Search for the cell housing the specified text and yield its [x, y] center coordinate. 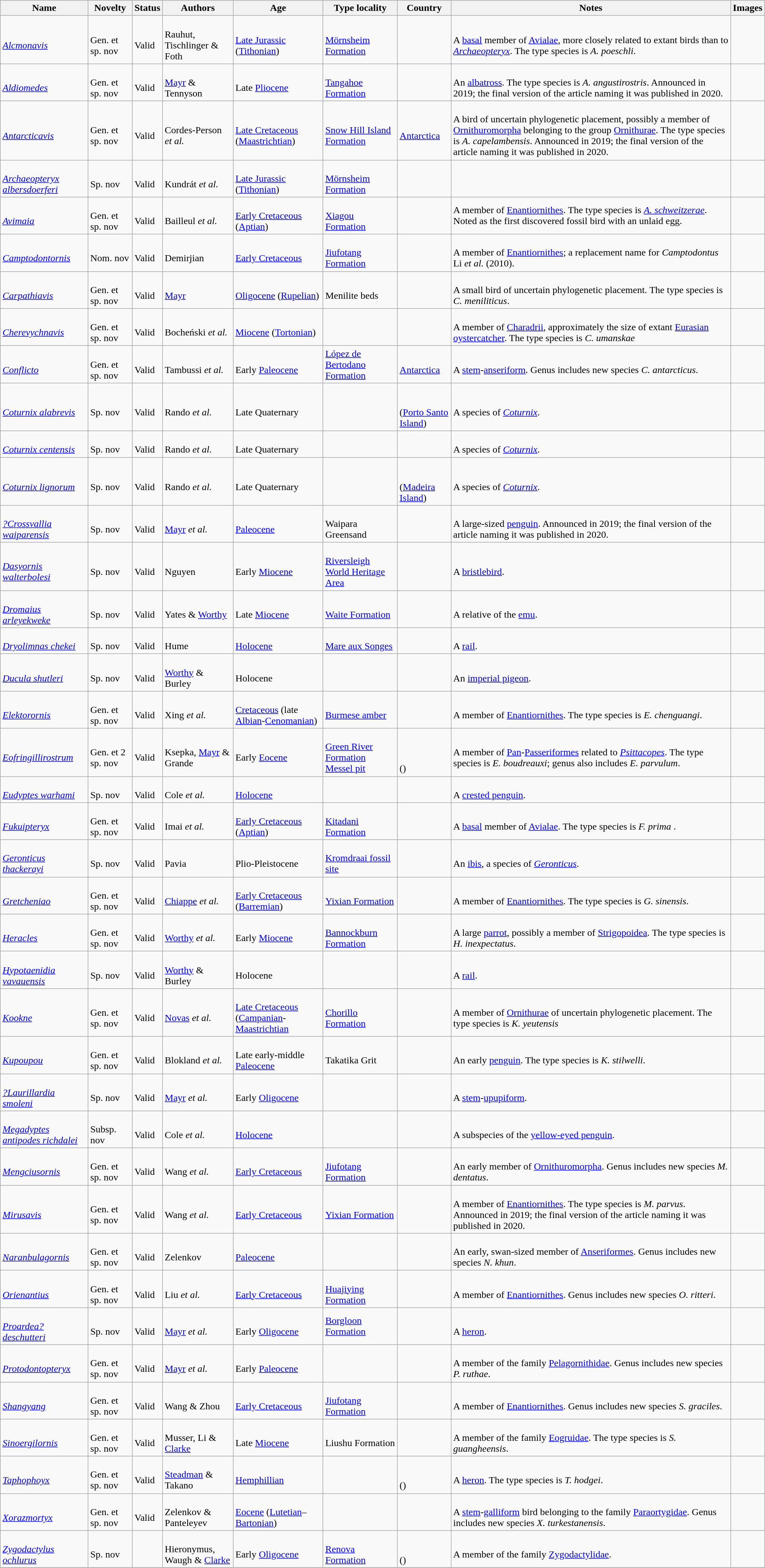
A large-sized penguin. Announced in 2019; the final version of the article naming it was published in 2020. [591, 524]
Eudyptes warhami [44, 790]
A bristlebird. [591, 567]
A member of the family Zygodactylidae. [591, 1549]
Snow Hill Island Formation [360, 130]
Antarcticavis [44, 130]
Age [278, 8]
A member of Enantiornithes. The type species is A. schweitzerae. Noted as the first discovered fossil bird with an unlaid egg. [591, 216]
A relative of the emu. [591, 609]
A member of Pan-Passeriformes related to Psittacopes. The type species is E. boudreauxi; genus also includes E. parvulum. [591, 753]
Protodontopteryx [44, 1363]
Mayr & Tennyson [198, 82]
Hemphillian [278, 1475]
Mengciusornis [44, 1167]
An early penguin. The type species is K. stilwelli. [591, 1055]
Waite Formation [360, 609]
Xing et al. [198, 710]
Cretaceous (late Albian-Cenomanian) [278, 710]
Type locality [360, 8]
Kupoupou [44, 1055]
Late Pliocene [278, 82]
Images [748, 8]
Dasyornis walterbolesi [44, 567]
Ksepka, Mayr & Grande [198, 753]
A stem-upupiform. [591, 1092]
Blokland et al. [198, 1055]
Camptodontornis [44, 253]
Kookne [44, 1012]
A member of Ornithurae of uncertain phylogenetic placement. The type species is K. yeutensis [591, 1012]
Dryolimnas chekei [44, 641]
Avimaia [44, 216]
Conflicto [44, 364]
A stem-galliform bird belonging to the family Paraortygidae. Genus includes new species X. turkestanensis. [591, 1512]
A large parrot, possibly a member of Strigopoidea. The type species is H. inexpectatus. [591, 933]
Name [44, 8]
An albatross. The type species is A. angustirostris. Announced in 2019; the final version of the article naming it was published in 2020. [591, 82]
Burmese amber [360, 710]
Hume [198, 641]
Nom. nov [110, 253]
Proardea? deschutteri [44, 1326]
Kitadani Formation [360, 821]
Bocheński et al. [198, 327]
Takatika Grit [360, 1055]
Aldiomedes [44, 82]
Liu et al. [198, 1289]
Chorillo Formation [360, 1012]
Waipara Greensand [360, 524]
Fukuipteryx [44, 821]
Worthy et al. [198, 933]
Eocene (Lutetian–Bartonian) [278, 1512]
A heron. The type species is T. hodgei. [591, 1475]
Mayr [198, 290]
Plio-Pleistocene [278, 858]
Miocene (Tortonian) [278, 327]
Dromaius arleyekweke [44, 609]
Notes [591, 8]
Rauhut, Tischlinger & Foth [198, 40]
Early Cretaceous (Barremian) [278, 895]
Tambussi et al. [198, 364]
An ibis, a species of Geronticus. [591, 858]
Status [148, 8]
Sinoergilornis [44, 1438]
Borgloon Formation [360, 1326]
Early Eocene [278, 753]
Mare aux Songes [360, 641]
Coturnix centensis [44, 444]
Orienantius [44, 1289]
Xiagou Formation [360, 216]
Kromdraai fossil site [360, 858]
Naranbulagornis [44, 1252]
Demirjian [198, 253]
Renova Formation [360, 1549]
Megadyptes antipodes richdalei [44, 1130]
A member of Charadrii, approximately the size of extant Eurasian oystercatcher. The type species is C. umanskae [591, 327]
Novelty [110, 8]
Heracles [44, 933]
Bailleul et al. [198, 216]
?Crossvallia waiparensis [44, 524]
Eofringillirostrum [44, 753]
Yates & Worthy [198, 609]
A subspecies of the yellow-eyed penguin. [591, 1130]
Zelenkov & Panteleyev [198, 1512]
Tangahoe Formation [360, 82]
Liushu Formation [360, 1438]
A basal member of Avialae. The type species is F. prima . [591, 821]
A member of Enantiornithes. The type species is E. chenguangi. [591, 710]
A small bird of uncertain phylogenetic placement. The type species is C. meniliticus. [591, 290]
Wang & Zhou [198, 1400]
A member of the family Pelagornithidae. Genus includes new species P. ruthae. [591, 1363]
Late early-middle Paleocene [278, 1055]
Alcmonavis [44, 40]
Late Cretaceous (Maastrichtian) [278, 130]
(Madeira Island) [424, 481]
A member of the family Eogruidae. The type species is S. guangheensis. [591, 1438]
Shangyang [44, 1400]
Nguyen [198, 567]
A member of Enantiornithes. Genus includes new species S. graciles. [591, 1400]
A heron. [591, 1326]
(Porto Santo Island) [424, 407]
A member of Enantiornithes. Genus includes new species O. ritteri. [591, 1289]
Xorazmortyx [44, 1512]
A stem-anseriform. Genus includes new species C. antarcticus. [591, 364]
Mirusavis [44, 1210]
Cherevychnavis [44, 327]
Coturnix alabrevis [44, 407]
Oligocene (Rupelian) [278, 290]
An early, swan-sized member of Anseriformes. Genus includes new species N. khun. [591, 1252]
Bannockburn Formation [360, 933]
An imperial pigeon. [591, 673]
Huajiying Formation [360, 1289]
Late Cretaceous (Campanian-Maastrichtian [278, 1012]
Authors [198, 8]
A crested penguin. [591, 790]
A member of Enantiornithes; a replacement name for Camptodontus Li et al. (2010). [591, 253]
Kundrát et al. [198, 178]
López de Bertodano Formation [360, 364]
An early member of Ornithuromorpha. Genus includes new species M. dentatus. [591, 1167]
Zelenkov [198, 1252]
Archaeopteryx albersdoerferi [44, 178]
A basal member of Avialae, more closely related to extant birds than to Archaeopteryx. The type species is A. poeschli. [591, 40]
Ducula shutleri [44, 673]
Pavia [198, 858]
Geronticus thackerayi [44, 858]
Hieronymus, Waugh & Clarke [198, 1549]
Imai et al. [198, 821]
Country [424, 8]
Riversleigh World Heritage Area [360, 567]
Chiappe et al. [198, 895]
Elektorornis [44, 710]
Menilite beds [360, 290]
Hypotaenidia vavauensis [44, 970]
Novas et al. [198, 1012]
Taphophoyx [44, 1475]
Steadman & Takano [198, 1475]
Green River Formation Messel pit [360, 753]
Carpathiavis [44, 290]
A member of Enantiornithes. The type species is M. parvus. Announced in 2019; the final version of the article naming it was published in 2020. [591, 1210]
Coturnix lignorum [44, 481]
Cordes-Person et al. [198, 130]
Gen. et 2 sp. nov [110, 753]
Zygodactylus ochlurus [44, 1549]
Gretcheniao [44, 895]
?Laurillardia smoleni [44, 1092]
A member of Enantiornithes. The type species is G. sinensis. [591, 895]
Subsp. nov [110, 1130]
Musser, Li & Clarke [198, 1438]
